Locate the cell with the specified text and output its [x, y] center coordinate. 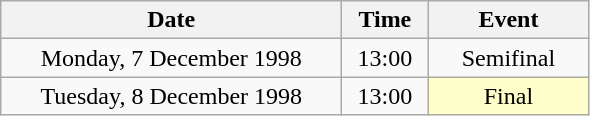
Event [508, 20]
Time [385, 20]
Monday, 7 December 1998 [172, 58]
Semifinal [508, 58]
Tuesday, 8 December 1998 [172, 96]
Final [508, 96]
Date [172, 20]
